Find where the given text appears and provide that cell's center as [x, y] coordinate. 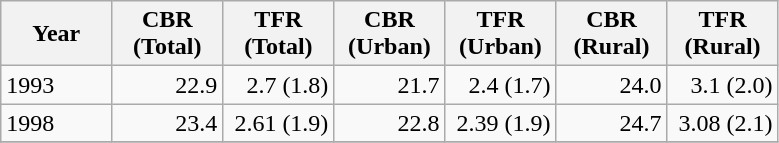
1998 [56, 123]
22.8 [390, 123]
24.0 [612, 85]
TFR (Total) [278, 34]
2.39 (1.9) [500, 123]
CBR (Rural) [612, 34]
23.4 [168, 123]
2.4 (1.7) [500, 85]
Year [56, 34]
TFR (Rural) [722, 34]
CBR (Total) [168, 34]
22.9 [168, 85]
1993 [56, 85]
3.1 (2.0) [722, 85]
21.7 [390, 85]
3.08 (2.1) [722, 123]
2.61 (1.9) [278, 123]
24.7 [612, 123]
2.7 (1.8) [278, 85]
TFR (Urban) [500, 34]
CBR (Urban) [390, 34]
